For the text-containing cell, return its midpoint in (x, y) coordinate format. 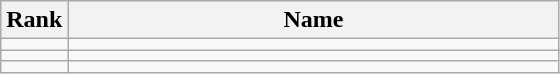
Rank (34, 20)
Name (314, 20)
